Return (X, Y) of the center of cell containing provided text 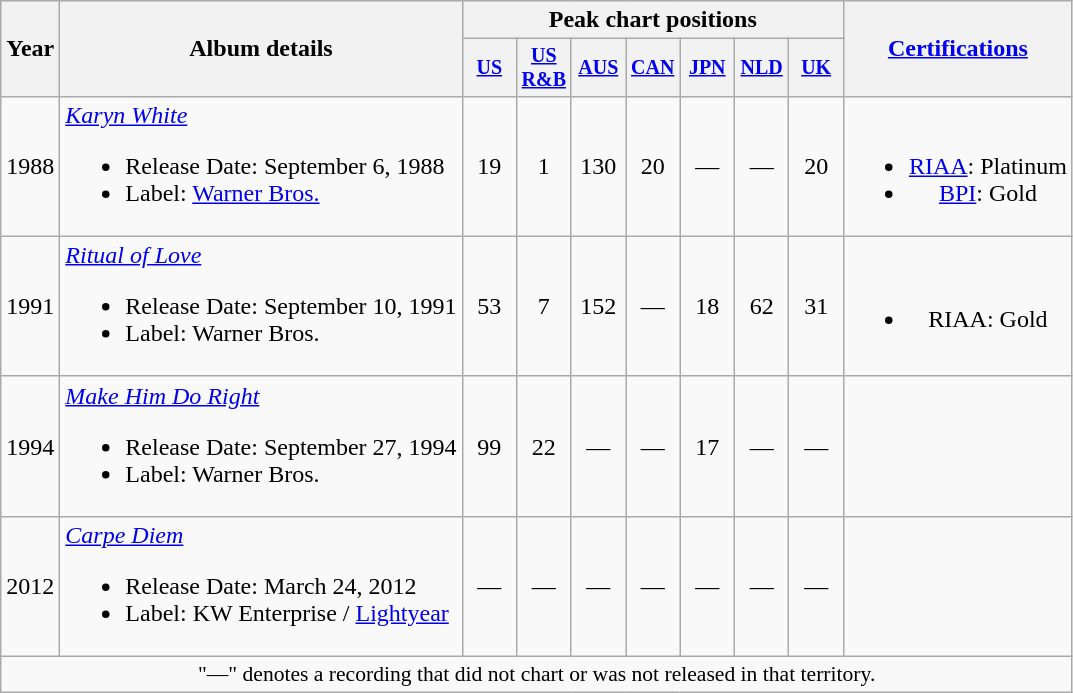
Certifications (958, 49)
CAN (653, 68)
NLD (761, 68)
JPN (707, 68)
18 (707, 306)
RIAA: Gold (958, 306)
53 (489, 306)
RIAA: PlatinumBPI: Gold (958, 166)
22 (544, 446)
Karyn WhiteRelease Date: September 6, 1988Label: Warner Bros. (261, 166)
Carpe DiemRelease Date: March 24, 2012Label: KW Enterprise / Lightyear (261, 586)
AUS (598, 68)
1991 (30, 306)
19 (489, 166)
Year (30, 49)
17 (707, 446)
Make Him Do RightRelease Date: September 27, 1994Label: Warner Bros. (261, 446)
Peak chart positions (652, 20)
62 (761, 306)
1994 (30, 446)
1 (544, 166)
7 (544, 306)
1988 (30, 166)
US (489, 68)
31 (816, 306)
152 (598, 306)
99 (489, 446)
Album details (261, 49)
2012 (30, 586)
USR&B (544, 68)
130 (598, 166)
UK (816, 68)
"—" denotes a recording that did not chart or was not released in that territory. (537, 675)
Ritual of LoveRelease Date: September 10, 1991Label: Warner Bros. (261, 306)
